Identify which cell holds the provided text, then report its [x, y] central coordinate. 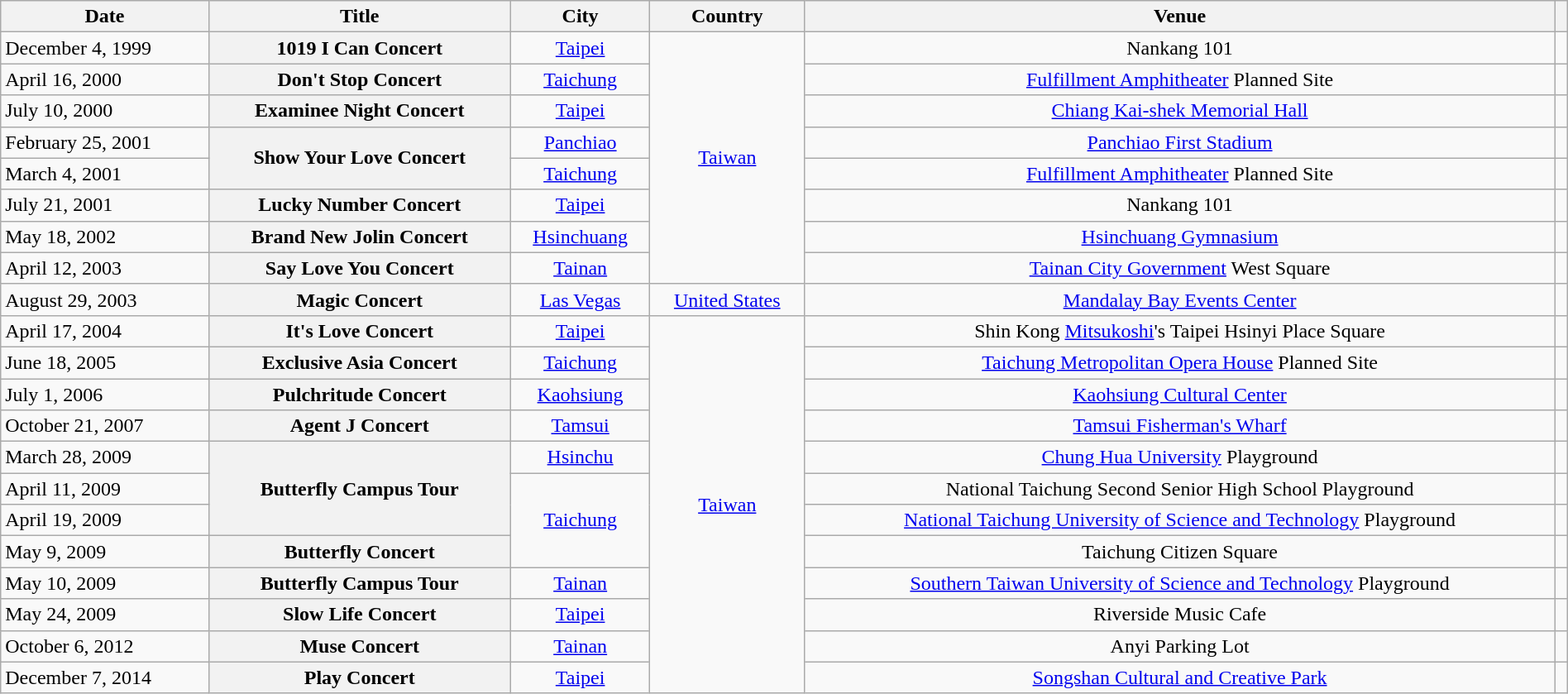
Southern Taiwan University of Science and Technology Playground [1180, 583]
May 24, 2009 [104, 615]
April 11, 2009 [104, 489]
1019 I Can Concert [359, 48]
Show Your Love Concert [359, 158]
City [580, 17]
Hsinchu [580, 457]
Kaohsiung [580, 395]
Date [104, 17]
Las Vegas [580, 299]
October 6, 2012 [104, 646]
Lucky Number Concert [359, 205]
March 28, 2009 [104, 457]
Say Love You Concert [359, 268]
Hsinchuang Gymnasium [1180, 237]
April 16, 2000 [104, 79]
It's Love Concert [359, 331]
United States [728, 299]
July 10, 2000 [104, 111]
National Taichung Second Senior High School Playground [1180, 489]
July 1, 2006 [104, 395]
October 21, 2007 [104, 426]
Tainan City Government West Square [1180, 268]
Muse Concert [359, 646]
Magic Concert [359, 299]
December 4, 1999 [104, 48]
April 12, 2003 [104, 268]
Examinee Night Concert [359, 111]
Taichung Metropolitan Opera House Planned Site [1180, 362]
Exclusive Asia Concert [359, 362]
Don't Stop Concert [359, 79]
March 4, 2001 [104, 174]
June 18, 2005 [104, 362]
April 19, 2009 [104, 520]
Title [359, 17]
Panchiao First Stadium [1180, 142]
December 7, 2014 [104, 677]
Play Concert [359, 677]
August 29, 2003 [104, 299]
Anyi Parking Lot [1180, 646]
Shin Kong Mitsukoshi's Taipei Hsinyi Place Square [1180, 331]
Mandalay Bay Events Center [1180, 299]
May 18, 2002 [104, 237]
Agent J Concert [359, 426]
Tamsui Fisherman's Wharf [1180, 426]
Venue [1180, 17]
Riverside Music Cafe [1180, 615]
National Taichung University of Science and Technology Playground [1180, 520]
May 10, 2009 [104, 583]
Tamsui [580, 426]
July 21, 2001 [104, 205]
Songshan Cultural and Creative Park [1180, 677]
Chung Hua University Playground [1180, 457]
April 17, 2004 [104, 331]
Butterfly Concert [359, 552]
Chiang Kai-shek Memorial Hall [1180, 111]
Panchiao [580, 142]
May 9, 2009 [104, 552]
Hsinchuang [580, 237]
Pulchritude Concert [359, 395]
February 25, 2001 [104, 142]
Brand New Jolin Concert [359, 237]
Slow Life Concert [359, 615]
Kaohsiung Cultural Center [1180, 395]
Country [728, 17]
Taichung Citizen Square [1180, 552]
